Find where the given text appears and provide that cell's center as [X, Y] coordinate. 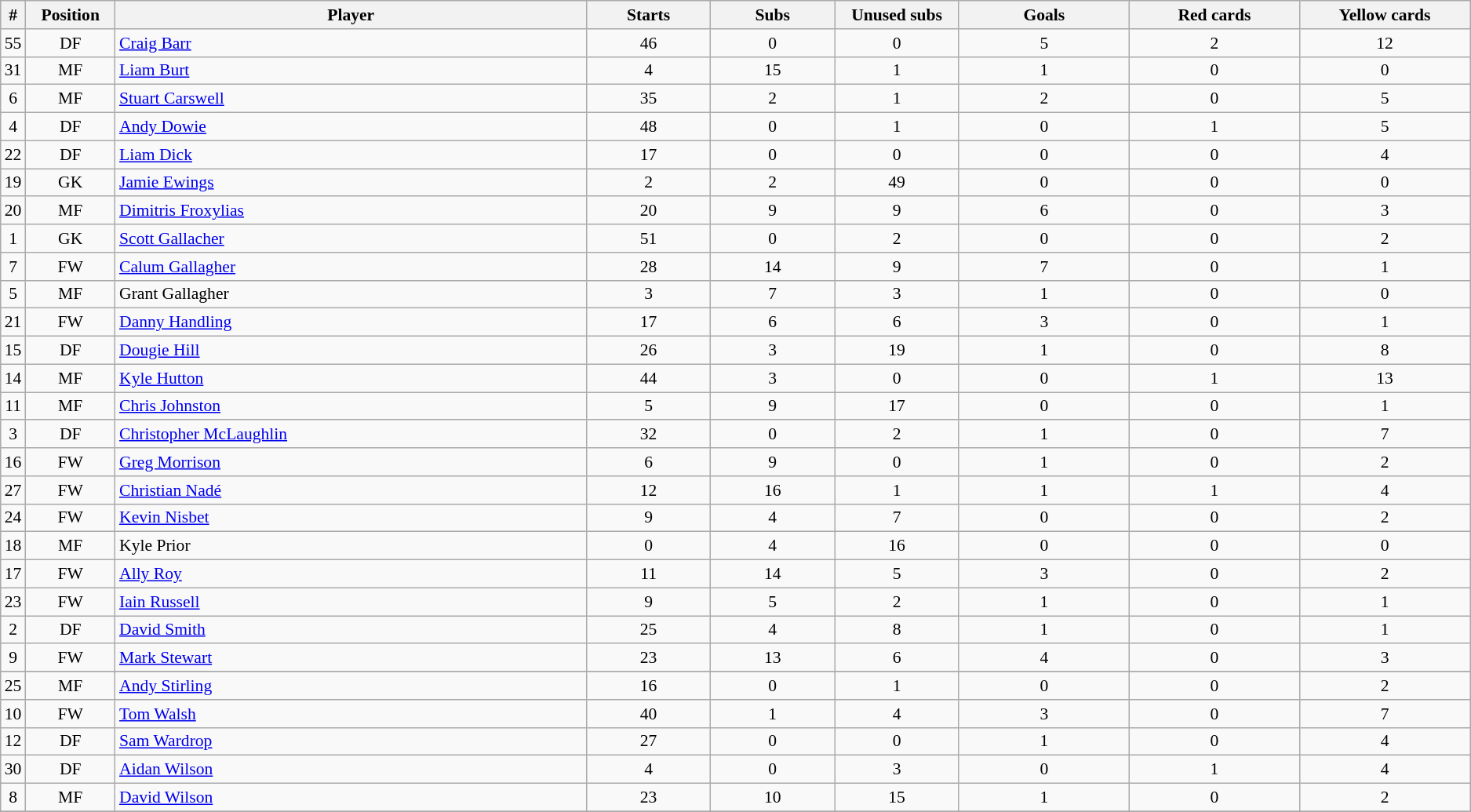
Subs [773, 15]
40 [648, 714]
David Wilson [351, 798]
Liam Burt [351, 71]
Kyle Prior [351, 546]
Stuart Carswell [351, 99]
Kevin Nisbet [351, 518]
Kyle Hutton [351, 378]
Iain Russell [351, 602]
49 [898, 183]
26 [648, 351]
35 [648, 99]
30 [13, 770]
44 [648, 378]
Yellow cards [1384, 15]
Andy Dowie [351, 127]
David Smith [351, 630]
Sam Wardrop [351, 741]
Dougie Hill [351, 351]
Danny Handling [351, 322]
Ally Roy [351, 574]
24 [13, 518]
Mark Stewart [351, 658]
Christian Nadé [351, 490]
22 [13, 155]
Dimitris Froxylias [351, 211]
Starts [648, 15]
21 [13, 322]
48 [648, 127]
18 [13, 546]
28 [648, 267]
32 [648, 435]
31 [13, 71]
Jamie Ewings [351, 183]
Calum Gallagher [351, 267]
Grant Gallagher [351, 294]
Unused subs [898, 15]
Position [71, 15]
# [13, 15]
55 [13, 43]
46 [648, 43]
Scott Gallacher [351, 239]
Christopher McLaughlin [351, 435]
Goals [1043, 15]
Player [351, 15]
Aidan Wilson [351, 770]
Red cards [1214, 15]
Tom Walsh [351, 714]
Greg Morrison [351, 462]
51 [648, 239]
Chris Johnston [351, 406]
Andy Stirling [351, 686]
Liam Dick [351, 155]
Craig Barr [351, 43]
